From the cell containing the given text, extract its center point as (X, Y) coordinate. 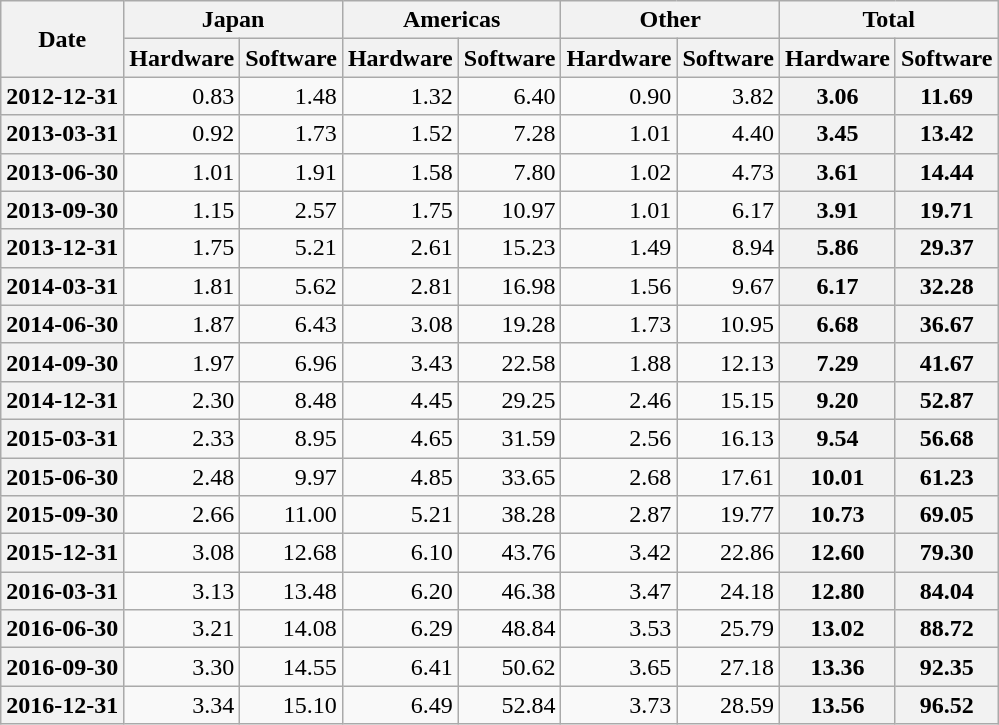
9.20 (837, 400)
9.54 (837, 438)
Americas (452, 20)
13.56 (837, 705)
3.42 (619, 553)
5.86 (837, 248)
16.98 (510, 286)
4.85 (400, 477)
8.48 (292, 400)
Other (670, 20)
Japan (234, 20)
14.44 (946, 172)
3.65 (619, 667)
3.47 (619, 591)
1.02 (619, 172)
33.65 (510, 477)
1.88 (619, 362)
8.95 (292, 438)
2013-12-31 (62, 248)
1.81 (182, 286)
12.80 (837, 591)
22.86 (728, 553)
43.76 (510, 553)
4.45 (400, 400)
6.40 (510, 96)
15.15 (728, 400)
19.77 (728, 515)
3.91 (837, 210)
6.10 (400, 553)
1.49 (619, 248)
Total (888, 20)
10.95 (728, 324)
13.36 (837, 667)
4.73 (728, 172)
2013-03-31 (62, 134)
41.67 (946, 362)
10.73 (837, 515)
24.18 (728, 591)
6.49 (400, 705)
3.82 (728, 96)
2016-06-30 (62, 629)
1.52 (400, 134)
1.15 (182, 210)
2015-09-30 (62, 515)
79.30 (946, 553)
1.91 (292, 172)
1.32 (400, 96)
11.00 (292, 515)
2014-03-31 (62, 286)
36.67 (946, 324)
5.62 (292, 286)
2.68 (619, 477)
48.84 (510, 629)
7.29 (837, 362)
2015-03-31 (62, 438)
61.23 (946, 477)
2.30 (182, 400)
3.73 (619, 705)
32.28 (946, 286)
2.61 (400, 248)
6.20 (400, 591)
3.61 (837, 172)
6.41 (400, 667)
2016-12-31 (62, 705)
84.04 (946, 591)
50.62 (510, 667)
3.43 (400, 362)
2.46 (619, 400)
13.02 (837, 629)
1.56 (619, 286)
2013-09-30 (62, 210)
28.59 (728, 705)
46.38 (510, 591)
12.13 (728, 362)
2013-06-30 (62, 172)
11.69 (946, 96)
2016-03-31 (62, 591)
10.97 (510, 210)
92.35 (946, 667)
0.92 (182, 134)
3.45 (837, 134)
10.01 (837, 477)
52.84 (510, 705)
0.90 (619, 96)
16.13 (728, 438)
3.30 (182, 667)
19.28 (510, 324)
2.66 (182, 515)
1.87 (182, 324)
38.28 (510, 515)
2012-12-31 (62, 96)
69.05 (946, 515)
88.72 (946, 629)
2.33 (182, 438)
15.23 (510, 248)
3.13 (182, 591)
6.68 (837, 324)
27.18 (728, 667)
56.68 (946, 438)
2.87 (619, 515)
2016-09-30 (62, 667)
2.56 (619, 438)
1.48 (292, 96)
8.94 (728, 248)
3.21 (182, 629)
2014-12-31 (62, 400)
6.29 (400, 629)
2015-06-30 (62, 477)
3.06 (837, 96)
31.59 (510, 438)
52.87 (946, 400)
3.53 (619, 629)
Date (62, 39)
15.10 (292, 705)
22.58 (510, 362)
1.97 (182, 362)
14.08 (292, 629)
25.79 (728, 629)
3.34 (182, 705)
13.48 (292, 591)
14.55 (292, 667)
2.57 (292, 210)
29.25 (510, 400)
4.65 (400, 438)
2014-09-30 (62, 362)
6.96 (292, 362)
4.40 (728, 134)
9.97 (292, 477)
9.67 (728, 286)
2.48 (182, 477)
2.81 (400, 286)
1.58 (400, 172)
17.61 (728, 477)
12.68 (292, 553)
6.43 (292, 324)
0.83 (182, 96)
29.37 (946, 248)
19.71 (946, 210)
2014-06-30 (62, 324)
7.28 (510, 134)
13.42 (946, 134)
7.80 (510, 172)
12.60 (837, 553)
2015-12-31 (62, 553)
96.52 (946, 705)
